Locate the cell with the specified text and output its [x, y] center coordinate. 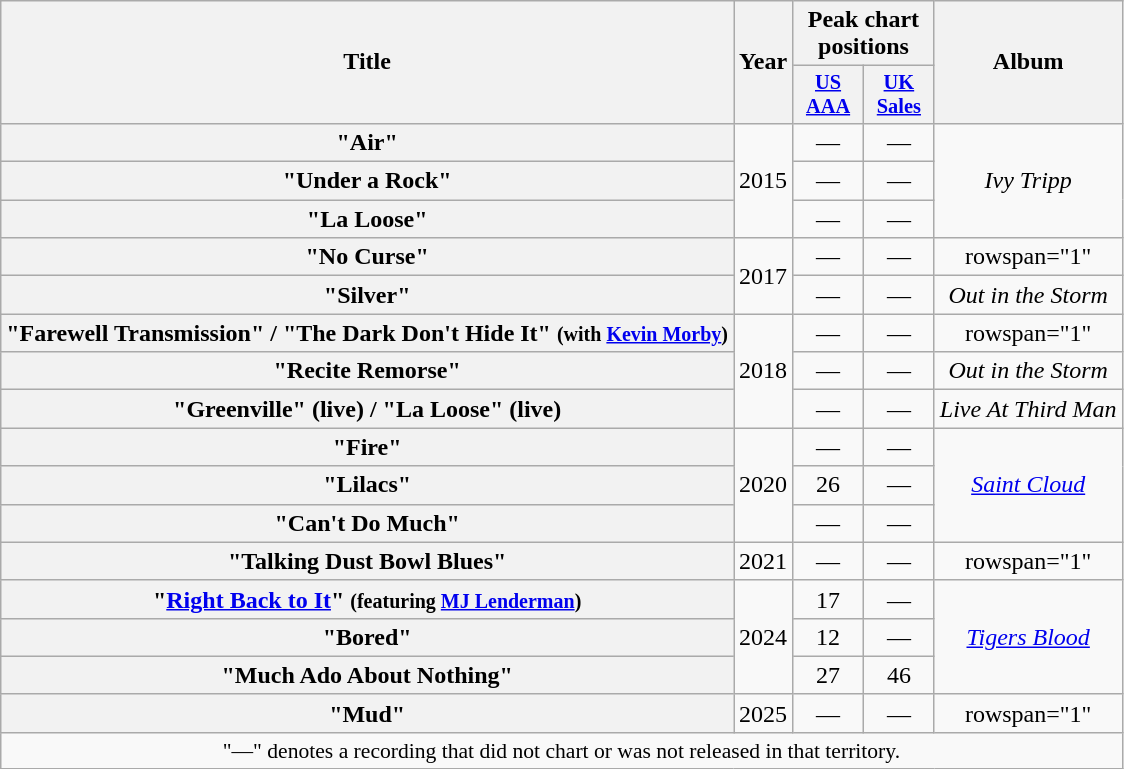
26 [828, 485]
"Right Back to It" (featuring MJ Lenderman) [368, 599]
Live At Third Man [1028, 409]
Tigers Blood [1028, 637]
2017 [764, 276]
Peak chart positions [864, 34]
"Lilacs" [368, 485]
12 [828, 637]
"La Loose" [368, 219]
2025 [764, 713]
UKSales [898, 95]
"Talking Dust Bowl Blues" [368, 561]
"Fire" [368, 447]
17 [828, 599]
"Silver" [368, 295]
27 [828, 675]
"Bored" [368, 637]
2020 [764, 485]
"Greenville" (live) / "La Loose" (live) [368, 409]
Year [764, 62]
"Farewell Transmission" / "The Dark Don't Hide It" (with Kevin Morby) [368, 333]
"Mud" [368, 713]
Saint Cloud [1028, 485]
"Much Ado About Nothing" [368, 675]
2015 [764, 180]
USAAA [828, 95]
"Under a Rock" [368, 181]
2018 [764, 371]
Album [1028, 62]
"—" denotes a recording that did not chart or was not released in that territory. [562, 750]
"Can't Do Much" [368, 523]
46 [898, 675]
"Air" [368, 142]
"No Curse" [368, 257]
2021 [764, 561]
Title [368, 62]
2024 [764, 637]
Ivy Tripp [1028, 180]
"Recite Remorse" [368, 371]
